Detect which cell encompasses the target text, then output its (x, y) center coordinate. 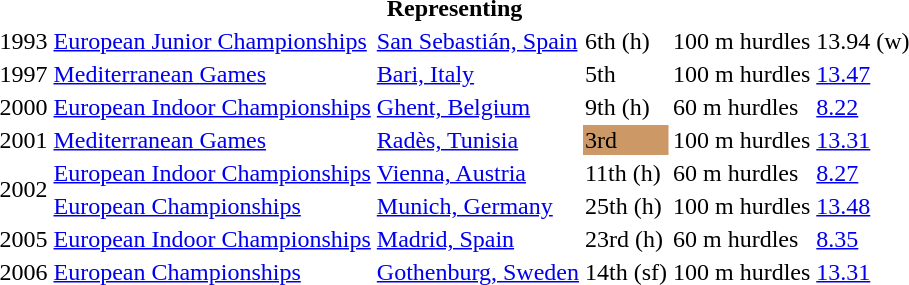
Madrid, Spain (478, 239)
3rd (626, 140)
6th (h) (626, 41)
9th (h) (626, 107)
25th (h) (626, 206)
Radès, Tunisia (478, 140)
European Junior Championships (212, 41)
European Championships (212, 206)
11th (h) (626, 173)
Vienna, Austria (478, 173)
23rd (h) (626, 239)
Bari, Italy (478, 74)
Munich, Germany (478, 206)
Ghent, Belgium (478, 107)
San Sebastián, Spain (478, 41)
5th (626, 74)
